Scan for the cell matching the given text and deliver its (x, y) coordinate at center. 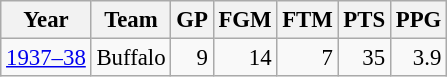
Team (131, 20)
14 (245, 58)
7 (308, 58)
9 (192, 58)
Buffalo (131, 58)
PTS (364, 20)
PPG (418, 20)
35 (364, 58)
1937–38 (46, 58)
FTM (308, 20)
Year (46, 20)
GP (192, 20)
FGM (245, 20)
3.9 (418, 58)
